Search for the cell housing the specified text and yield its [x, y] center coordinate. 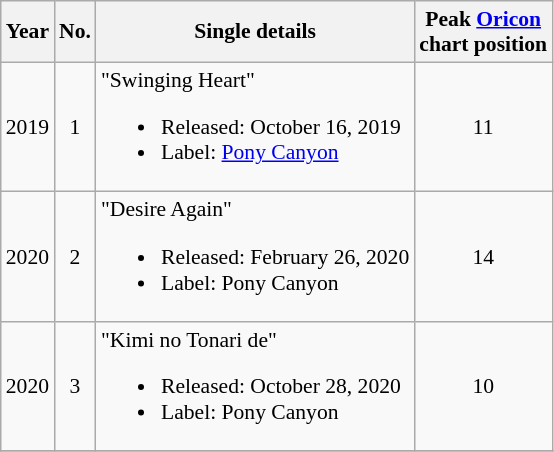
2 [75, 257]
10 [483, 387]
14 [483, 257]
"Desire Again"Released: February 26, 2020Label: Pony Canyon [255, 257]
Year [28, 32]
3 [75, 387]
Single details [255, 32]
Peak Oriconchart position [483, 32]
1 [75, 127]
"Swinging Heart"Released: October 16, 2019Label: Pony Canyon [255, 127]
No. [75, 32]
2019 [28, 127]
11 [483, 127]
"Kimi no Tonari de"Released: October 28, 2020Label: Pony Canyon [255, 387]
